Scan for the cell matching the given text and deliver its (x, y) coordinate at center. 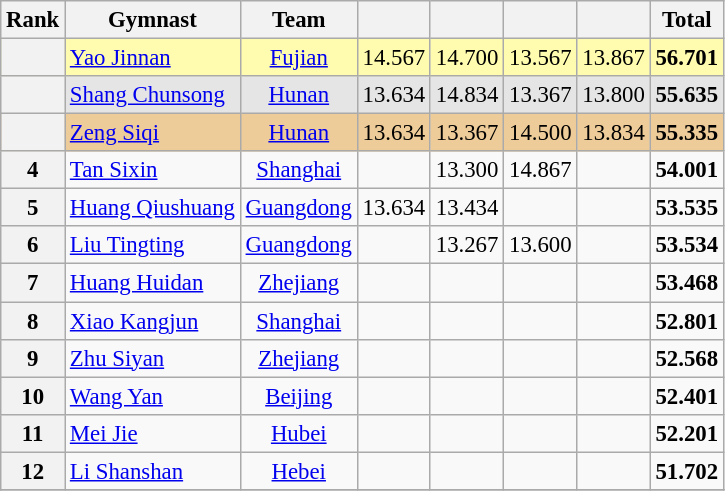
Rank (33, 20)
9 (33, 358)
7 (33, 283)
11 (33, 433)
55.635 (686, 95)
8 (33, 321)
Tan Sixin (153, 170)
14.867 (540, 170)
Mei Jie (153, 433)
Li Shanshan (153, 471)
13.300 (466, 170)
Huang Qiushuang (153, 208)
Wang Yan (153, 396)
56.701 (686, 58)
13.867 (614, 58)
Zhu Siyan (153, 358)
13.800 (614, 95)
6 (33, 245)
13.267 (466, 245)
Total (686, 20)
14.700 (466, 58)
14.567 (394, 58)
10 (33, 396)
Liu Tingting (153, 245)
Team (298, 20)
Hubei (298, 433)
Beijing (298, 396)
Yao Jinnan (153, 58)
14.834 (466, 95)
13.434 (466, 208)
13.834 (614, 133)
12 (33, 471)
14.500 (540, 133)
4 (33, 170)
53.534 (686, 245)
Hebei (298, 471)
52.401 (686, 396)
13.600 (540, 245)
5 (33, 208)
Fujian (298, 58)
52.568 (686, 358)
52.801 (686, 321)
52.201 (686, 433)
Zeng Siqi (153, 133)
13.567 (540, 58)
53.535 (686, 208)
Gymnast (153, 20)
51.702 (686, 471)
54.001 (686, 170)
53.468 (686, 283)
Xiao Kangjun (153, 321)
Huang Huidan (153, 283)
55.335 (686, 133)
Shang Chunsong (153, 95)
